Extract the (x, y) coordinate from the center of the cell holding the provided text.  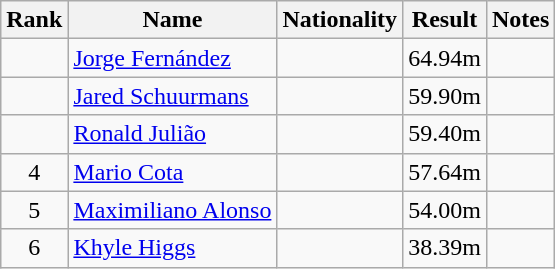
59.90m (445, 96)
57.64m (445, 172)
64.94m (445, 58)
4 (34, 172)
5 (34, 210)
Mario Cota (172, 172)
Maximiliano Alonso (172, 210)
Khyle Higgs (172, 248)
Ronald Julião (172, 134)
Jorge Fernández (172, 58)
6 (34, 248)
Name (172, 20)
59.40m (445, 134)
Notes (520, 20)
54.00m (445, 210)
Jared Schuurmans (172, 96)
Nationality (340, 20)
38.39m (445, 248)
Result (445, 20)
Rank (34, 20)
